Search for the cell housing the specified text and yield its [X, Y] center coordinate. 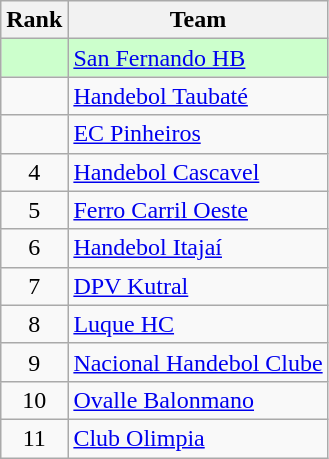
7 [34, 286]
9 [34, 362]
Rank [34, 20]
10 [34, 400]
Handebol Itajaí [198, 248]
5 [34, 210]
Luque HC [198, 324]
Ovalle Balonmano [198, 400]
Handebol Taubaté [198, 96]
Ferro Carril Oeste [198, 210]
8 [34, 324]
EC Pinheiros [198, 134]
6 [34, 248]
4 [34, 172]
11 [34, 438]
Club Olimpia [198, 438]
Nacional Handebol Clube [198, 362]
Handebol Cascavel [198, 172]
DPV Kutral [198, 286]
Team [198, 20]
San Fernando HB [198, 58]
